From the cell containing the given text, extract its center point as (X, Y) coordinate. 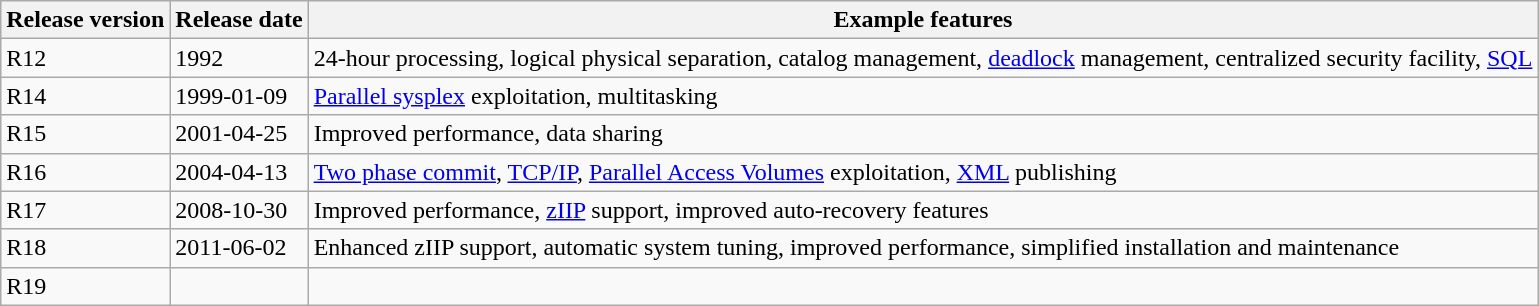
2001-04-25 (239, 134)
R19 (86, 286)
Improved performance, data sharing (923, 134)
Improved performance, zIIP support, improved auto-recovery features (923, 210)
Parallel sysplex exploitation, multitasking (923, 96)
Enhanced zIIP support, automatic system tuning, improved performance, simplified installation and maintenance (923, 248)
2004-04-13 (239, 172)
2008-10-30 (239, 210)
R12 (86, 58)
R18 (86, 248)
Release version (86, 20)
R16 (86, 172)
2011-06-02 (239, 248)
R17 (86, 210)
1992 (239, 58)
Release date (239, 20)
24-hour processing, logical physical separation, catalog management, deadlock management, centralized security facility, SQL (923, 58)
R15 (86, 134)
Example features (923, 20)
Two phase commit, TCP/IP, Parallel Access Volumes exploitation, XML publishing (923, 172)
1999-01-09 (239, 96)
R14 (86, 96)
